Identify which cell holds the provided text, then report its (X, Y) central coordinate. 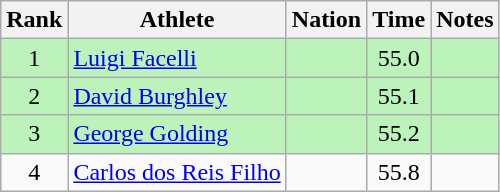
55.8 (399, 172)
1 (34, 58)
Time (399, 20)
4 (34, 172)
Luigi Facelli (177, 58)
George Golding (177, 134)
Rank (34, 20)
2 (34, 96)
Carlos dos Reis Filho (177, 172)
55.2 (399, 134)
Nation (326, 20)
3 (34, 134)
David Burghley (177, 96)
55.0 (399, 58)
Athlete (177, 20)
Notes (465, 20)
55.1 (399, 96)
